Capture the cell that displays the provided text and extract its (x, y) central coordinate. 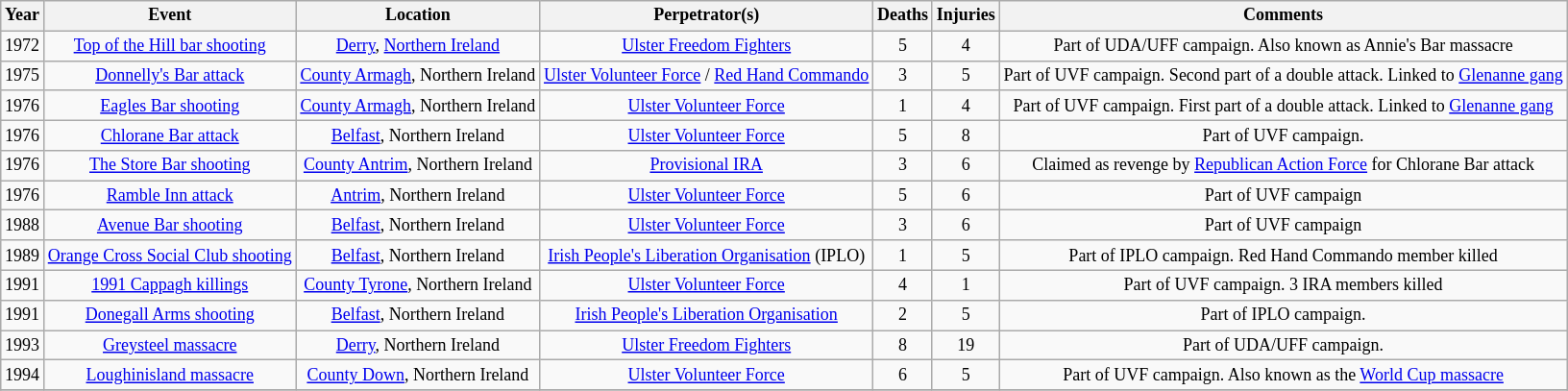
Greysteel massacre (169, 346)
Part of UDA/UFF campaign. (1284, 346)
County Antrim, Northern Ireland (418, 165)
Injuries (966, 15)
Claimed as revenge by Republican Action Force for Chlorane Bar attack (1284, 165)
Donegall Arms shooting (169, 315)
Comments (1284, 15)
Antrim, Northern Ireland (418, 196)
2 (903, 315)
1988 (23, 225)
Part of UDA/UFF campaign. Also known as Annie's Bar massacre (1284, 46)
Part of UVF campaign. First part of a double attack. Linked to Glenanne gang (1284, 106)
Year (23, 15)
1989 (23, 256)
Location (418, 15)
Part of IPLO campaign. Red Hand Commando member killed (1284, 256)
The Store Bar shooting (169, 165)
Part of UVF campaign. Second part of a double attack. Linked to Glenanne gang (1284, 75)
County Down, Northern Ireland (418, 375)
Orange Cross Social Club shooting (169, 256)
Avenue Bar shooting (169, 225)
1994 (23, 375)
Irish People's Liberation Organisation (IPLO) (707, 256)
Part of IPLO campaign. (1284, 315)
Irish People's Liberation Organisation (707, 315)
County Tyrone, Northern Ireland (418, 284)
Part of UVF campaign. (1284, 134)
Event (169, 15)
Top of the Hill bar shooting (169, 46)
Perpetrator(s) (707, 15)
19 (966, 346)
1975 (23, 75)
Chlorane Bar attack (169, 134)
1972 (23, 46)
Part of UVF campaign. Also known as the World Cup massacre (1284, 375)
Provisional IRA (707, 165)
1991 Cappagh killings (169, 284)
1993 (23, 346)
Ulster Volunteer Force / Red Hand Commando (707, 75)
Eagles Bar shooting (169, 106)
Donnelly's Bar attack (169, 75)
Ramble Inn attack (169, 196)
Part of UVF campaign. 3 IRA members killed (1284, 284)
Deaths (903, 15)
Loughinisland massacre (169, 375)
